Output the [x, y] coordinate of the center of the cell containing the given text.  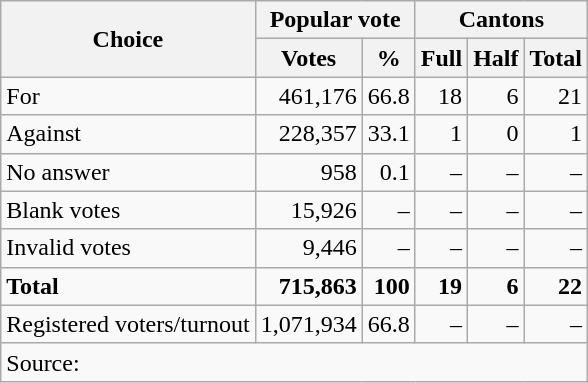
For [128, 96]
18 [441, 96]
0.1 [388, 172]
Full [441, 58]
228,357 [308, 134]
22 [556, 286]
Choice [128, 39]
No answer [128, 172]
9,446 [308, 248]
Blank votes [128, 210]
100 [388, 286]
958 [308, 172]
% [388, 58]
21 [556, 96]
715,863 [308, 286]
1,071,934 [308, 324]
33.1 [388, 134]
Registered voters/turnout [128, 324]
15,926 [308, 210]
0 [496, 134]
Votes [308, 58]
461,176 [308, 96]
Half [496, 58]
Invalid votes [128, 248]
19 [441, 286]
Cantons [501, 20]
Popular vote [335, 20]
Against [128, 134]
Source: [294, 362]
